Locate the cell with the specified text and output its (X, Y) center coordinate. 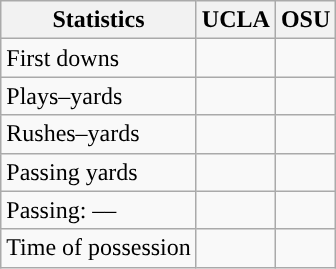
Time of possession (99, 248)
OSU (305, 20)
Passing yards (99, 172)
Rushes–yards (99, 134)
UCLA (236, 20)
First downs (99, 58)
Statistics (99, 20)
Passing: –– (99, 210)
Plays–yards (99, 96)
